Scan for the cell matching the given text and deliver its (x, y) coordinate at center. 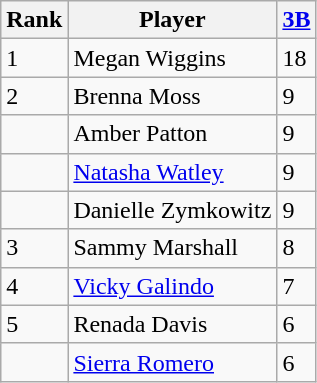
5 (34, 324)
Amber Patton (172, 134)
Rank (34, 20)
2 (34, 96)
8 (296, 248)
Sammy Marshall (172, 248)
Renada Davis (172, 324)
18 (296, 58)
Player (172, 20)
Megan Wiggins (172, 58)
Vicky Galindo (172, 286)
4 (34, 286)
Sierra Romero (172, 362)
3B (296, 20)
Danielle Zymkowitz (172, 210)
1 (34, 58)
Brenna Moss (172, 96)
7 (296, 286)
3 (34, 248)
Natasha Watley (172, 172)
